Extract the [x, y] coordinate from the center of the cell holding the provided text.  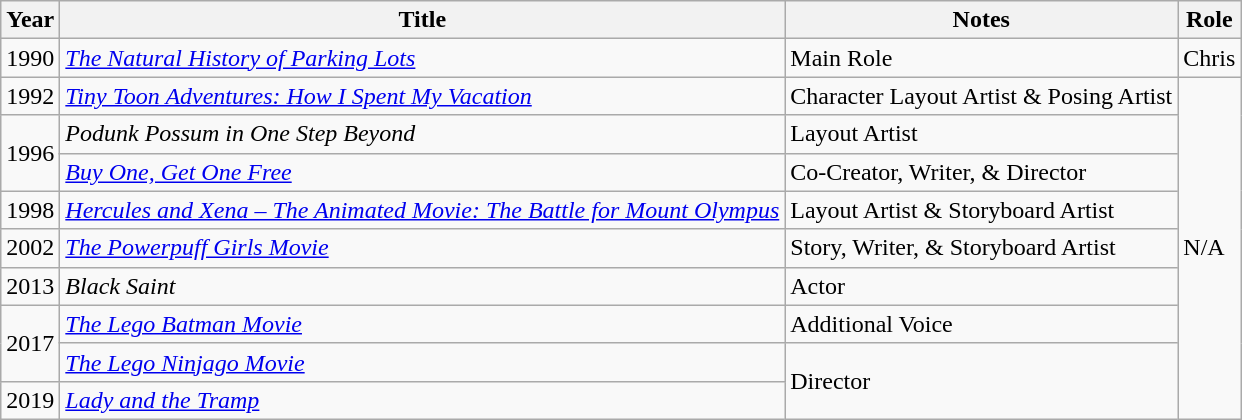
2013 [30, 286]
Additional Voice [982, 324]
Lady and the Tramp [422, 400]
The Natural History of Parking Lots [422, 58]
Actor [982, 286]
Co-Creator, Writer, & Director [982, 172]
Hercules and Xena – The Animated Movie: The Battle for Mount Olympus [422, 210]
Tiny Toon Adventures: How I Spent My Vacation [422, 96]
1998 [30, 210]
The Lego Ninjago Movie [422, 362]
Story, Writer, & Storyboard Artist [982, 248]
Notes [982, 20]
Buy One, Get One Free [422, 172]
Title [422, 20]
Layout Artist & Storyboard Artist [982, 210]
Black Saint [422, 286]
Role [1210, 20]
1992 [30, 96]
Main Role [982, 58]
1996 [30, 153]
The Lego Batman Movie [422, 324]
The Powerpuff Girls Movie [422, 248]
Director [982, 381]
2017 [30, 343]
Character Layout Artist & Posing Artist [982, 96]
Layout Artist [982, 134]
2019 [30, 400]
Chris [1210, 58]
1990 [30, 58]
N/A [1210, 248]
Year [30, 20]
Podunk Possum in One Step Beyond [422, 134]
2002 [30, 248]
